Extract the [x, y] coordinate from the center of the cell holding the provided text.  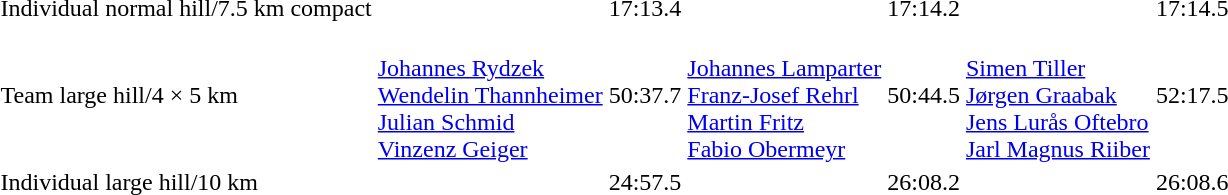
Simen TillerJørgen GraabakJens Lurås OftebroJarl Magnus Riiber [1058, 95]
Johannes RydzekWendelin ThannheimerJulian SchmidVinzenz Geiger [490, 95]
Johannes LamparterFranz-Josef RehrlMartin FritzFabio Obermeyr [784, 95]
50:44.5 [924, 95]
50:37.7 [645, 95]
